For the text-containing cell, return its midpoint in (X, Y) coordinate format. 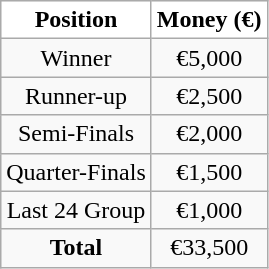
€2,000 (209, 134)
Winner (76, 58)
€2,500 (209, 96)
€33,500 (209, 248)
€1,500 (209, 172)
Semi-Finals (76, 134)
€1,000 (209, 210)
Money (€) (209, 20)
Position (76, 20)
€5,000 (209, 58)
Last 24 Group (76, 210)
Runner-up (76, 96)
Total (76, 248)
Quarter-Finals (76, 172)
